Return [X, Y] of the center of cell containing provided text 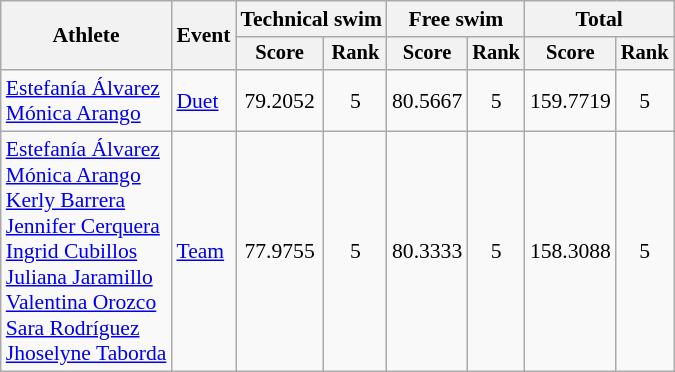
Technical swim [312, 19]
80.3333 [427, 252]
Free swim [456, 19]
Estefanía ÁlvarezMónica ArangoKerly BarreraJennifer CerqueraIngrid CubillosJuliana JaramilloValentina OrozcoSara RodríguezJhoselyne Taborda [86, 252]
Duet [203, 100]
159.7719 [570, 100]
Event [203, 36]
80.5667 [427, 100]
Athlete [86, 36]
Estefanía ÁlvarezMónica Arango [86, 100]
158.3088 [570, 252]
77.9755 [280, 252]
79.2052 [280, 100]
Total [600, 19]
Team [203, 252]
